Output the [x, y] coordinate of the center of the cell containing the given text.  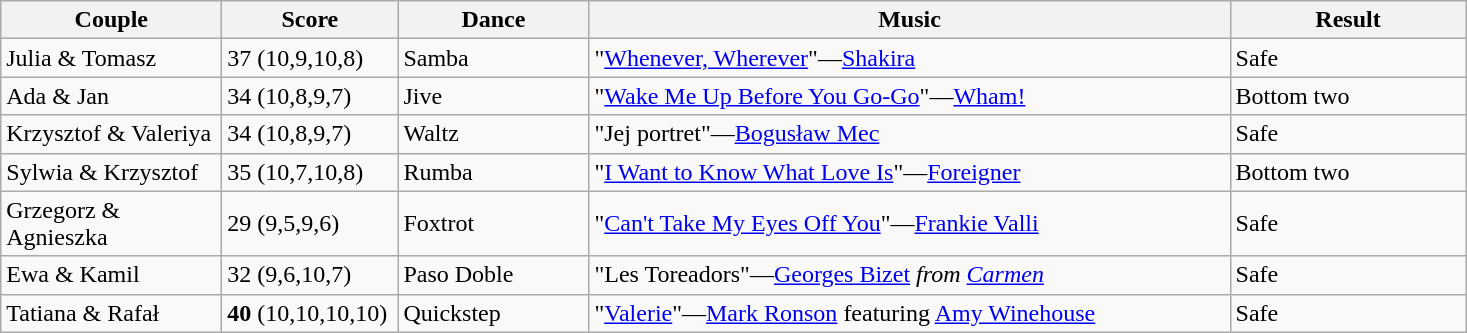
Waltz [494, 134]
"Whenever, Wherever"—Shakira [910, 58]
Paso Doble [494, 275]
32 (9,6,10,7) [310, 275]
"Valerie"—Mark Ronson featuring Amy Winehouse [910, 313]
Foxtrot [494, 224]
Julia & Tomasz [112, 58]
Quickstep [494, 313]
37 (10,9,10,8) [310, 58]
Krzysztof & Valeriya [112, 134]
35 (10,7,10,8) [310, 172]
Ewa & Kamil [112, 275]
29 (9,5,9,6) [310, 224]
Couple [112, 20]
Music [910, 20]
"Wake Me Up Before You Go-Go"—Wham! [910, 96]
Rumba [494, 172]
Samba [494, 58]
"Jej portret"—Bogusław Mec [910, 134]
Tatiana & Rafał [112, 313]
Ada & Jan [112, 96]
40 (10,10,10,10) [310, 313]
Sylwia & Krzysztof [112, 172]
Grzegorz & Agnieszka [112, 224]
"Can't Take My Eyes Off You"—Frankie Valli [910, 224]
"I Want to Know What Love Is"—Foreigner [910, 172]
Jive [494, 96]
Dance [494, 20]
Score [310, 20]
"Les Toreadors"—Georges Bizet from Carmen [910, 275]
Result [1348, 20]
